Return the [x, y] coordinate for the center point of the cell that contains the specified text.  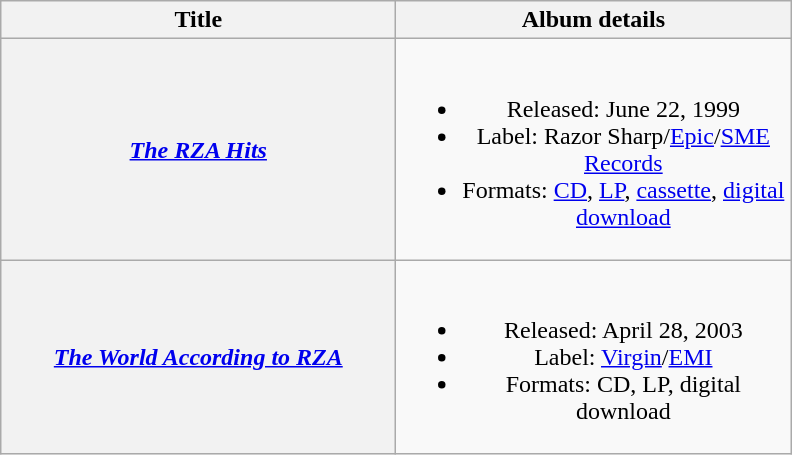
The World According to RZA [198, 357]
Album details [594, 20]
The RZA Hits [198, 150]
Released: June 22, 1999Label: Razor Sharp/Epic/SME RecordsFormats: CD, LP, cassette, digital download [594, 150]
Title [198, 20]
Released: April 28, 2003Label: Virgin/EMIFormats: CD, LP, digital download [594, 357]
